For the text-containing cell, return its midpoint in [x, y] coordinate format. 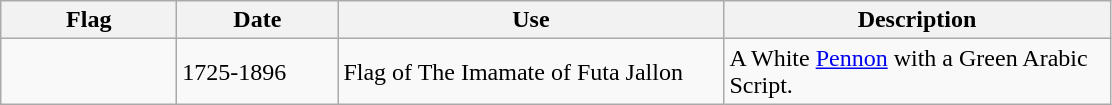
1725-1896 [258, 72]
Flag of The Imamate of Futa Jallon [531, 72]
A White Pennon with a Green Arabic Script. [917, 72]
Use [531, 20]
Description [917, 20]
Date [258, 20]
Flag [89, 20]
